Locate the cell with the specified text and output its [X, Y] center coordinate. 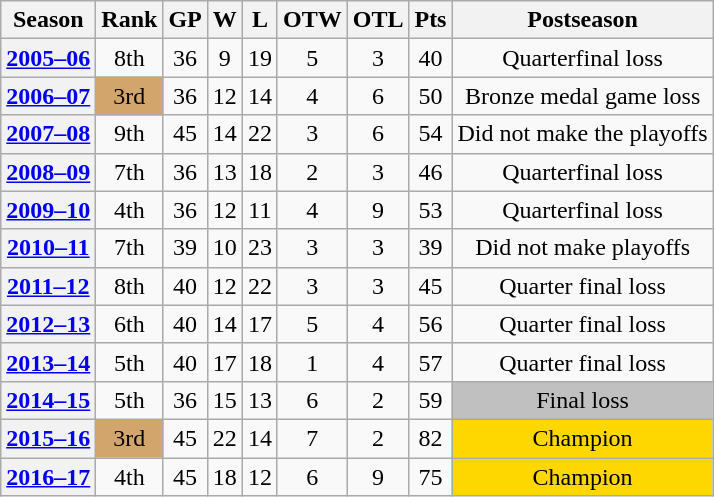
Did not make playoffs [582, 248]
46 [430, 172]
2008–09 [48, 172]
56 [430, 324]
19 [260, 58]
L [260, 20]
2005–06 [48, 58]
OTL [378, 20]
Rank [130, 20]
59 [430, 400]
2007–08 [48, 134]
15 [224, 400]
GP [185, 20]
54 [430, 134]
2006–07 [48, 96]
57 [430, 362]
2015–16 [48, 438]
2011–12 [48, 286]
2012–13 [48, 324]
1 [312, 362]
53 [430, 210]
2014–15 [48, 400]
6th [130, 324]
10 [224, 248]
23 [260, 248]
9th [130, 134]
50 [430, 96]
75 [430, 477]
11 [260, 210]
Postseason [582, 20]
OTW [312, 20]
82 [430, 438]
Did not make the playoffs [582, 134]
W [224, 20]
Bronze medal game loss [582, 96]
2009–10 [48, 210]
2016–17 [48, 477]
Pts [430, 20]
Final loss [582, 400]
2010–11 [48, 248]
Season [48, 20]
7 [312, 438]
2013–14 [48, 362]
